Extract the (x, y) coordinate from the center of the cell holding the provided text.  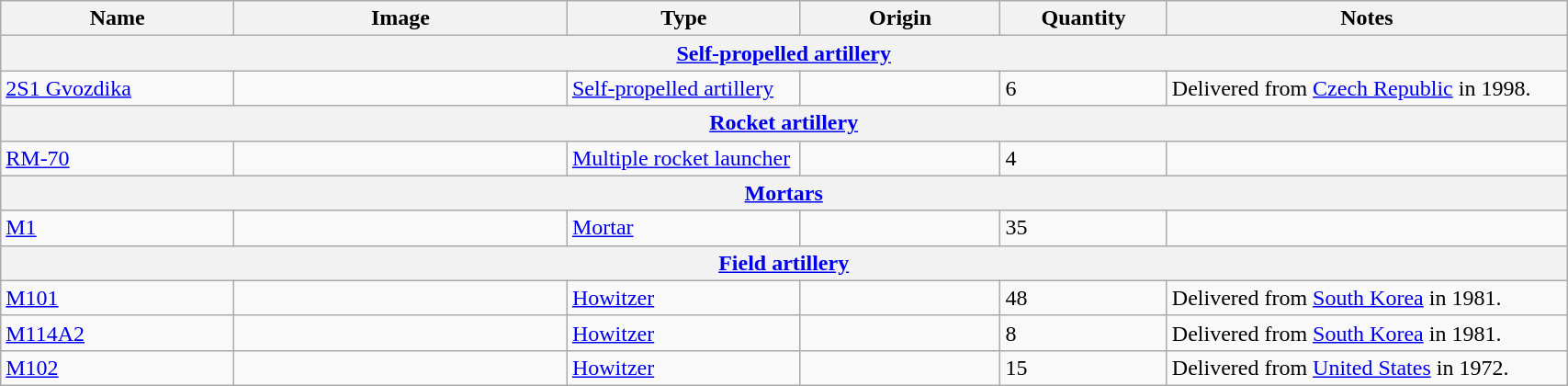
M1 (118, 228)
4 (1084, 158)
Name (118, 18)
Notes (1367, 18)
M114A2 (118, 333)
Mortars (784, 193)
M102 (118, 368)
Delivered from United States in 1972. (1367, 368)
Mortar (683, 228)
Rocket artillery (784, 123)
2S1 Gvozdika (118, 88)
Quantity (1084, 18)
Image (400, 18)
Multiple rocket launcher (683, 158)
8 (1084, 333)
Origin (900, 18)
Delivered from Czech Republic in 1998. (1367, 88)
15 (1084, 368)
6 (1084, 88)
48 (1084, 298)
RM-70 (118, 158)
Type (683, 18)
M101 (118, 298)
Field artillery (784, 263)
35 (1084, 228)
